Provide the [x, y] coordinate of the cell's center where the given text is located.  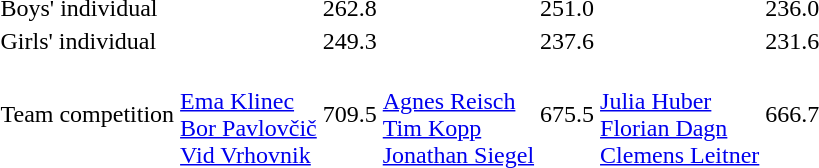
237.6 [568, 41]
249.3 [350, 41]
